Scan for the cell matching the given text and deliver its (X, Y) coordinate at center. 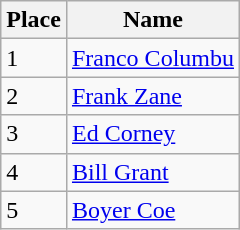
Frank Zane (152, 96)
4 (34, 172)
Name (152, 20)
5 (34, 210)
Boyer Coe (152, 210)
Ed Corney (152, 134)
1 (34, 58)
2 (34, 96)
Franco Columbu (152, 58)
Place (34, 20)
Bill Grant (152, 172)
3 (34, 134)
